Identify which cell holds the provided text, then report its [x, y] central coordinate. 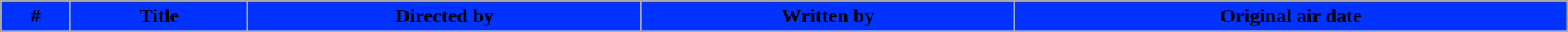
Original air date [1292, 16]
Title [159, 16]
Written by [827, 16]
# [36, 16]
Directed by [445, 16]
